Detect which cell encompasses the target text, then output its (X, Y) center coordinate. 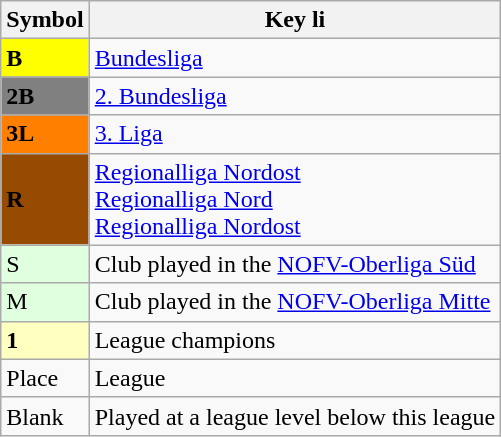
Bundesliga (295, 58)
R (45, 199)
League champions (295, 340)
Club played in the NOFV-Oberliga Süd (295, 264)
3L (45, 134)
1 (45, 340)
Blank (45, 416)
Played at a league level below this league (295, 416)
Key li (295, 20)
B (45, 58)
Regionalliga Nordost Regionalliga Nord Regionalliga Nordost (295, 199)
M (45, 302)
Symbol (45, 20)
Place (45, 378)
3. Liga (295, 134)
S (45, 264)
Club played in the NOFV-Oberliga Mitte (295, 302)
2B (45, 96)
League (295, 378)
2. Bundesliga (295, 96)
